For the text-containing cell, return its midpoint in (x, y) coordinate format. 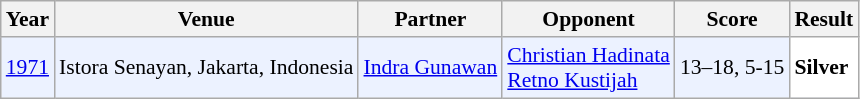
Christian Hadinata Retno Kustijah (588, 68)
Score (732, 19)
Venue (206, 19)
Opponent (588, 19)
Silver (824, 68)
1971 (28, 68)
Indra Gunawan (430, 68)
Partner (430, 19)
Result (824, 19)
13–18, 5-15 (732, 68)
Istora Senayan, Jakarta, Indonesia (206, 68)
Year (28, 19)
